Return (X, Y) of the center of cell containing provided text 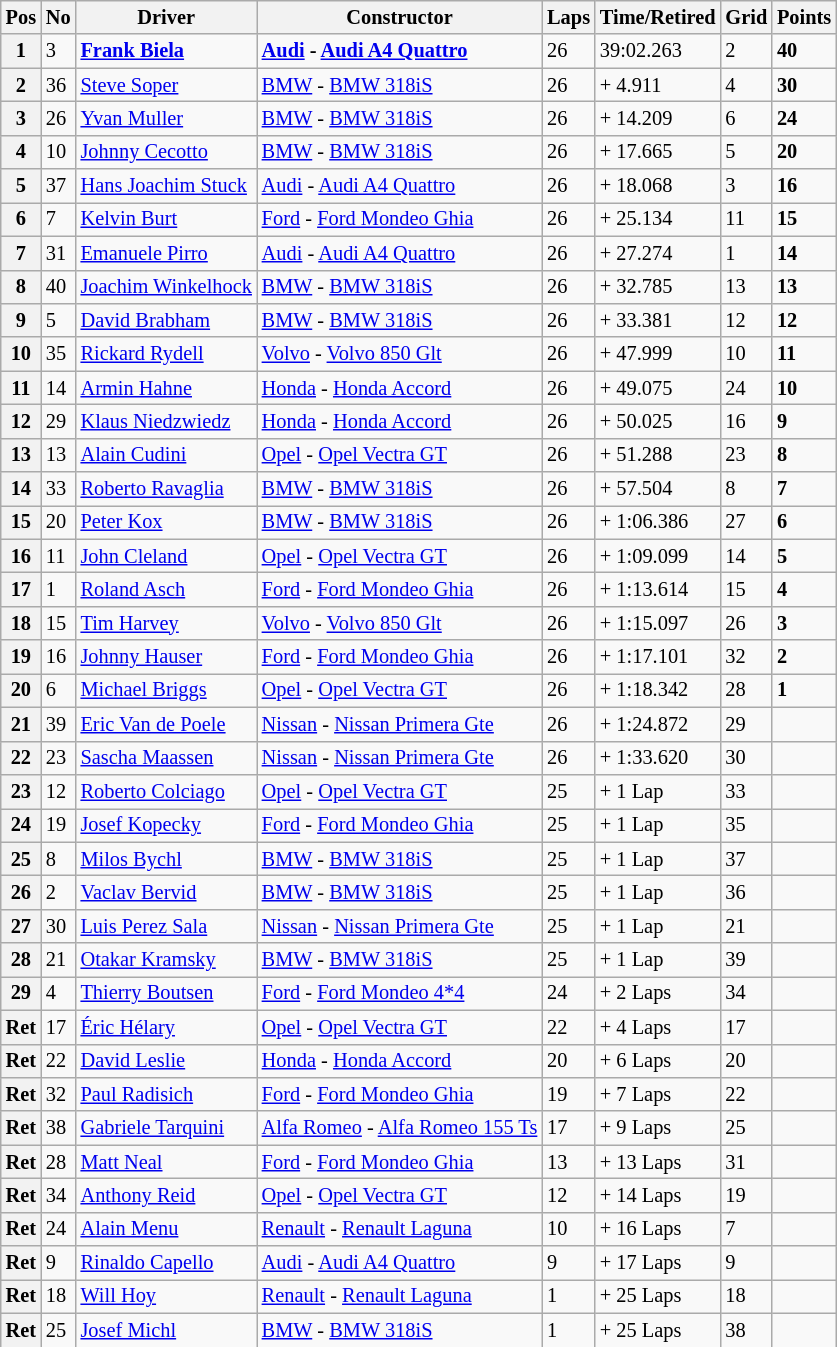
+ 32.785 (658, 287)
+ 4 Laps (658, 1027)
Tim Harvey (166, 623)
+ 16 Laps (658, 1229)
+ 13 Laps (658, 1162)
+ 6 Laps (658, 1061)
Michael Briggs (166, 690)
+ 18.068 (658, 186)
Laps (568, 17)
+ 14.209 (658, 118)
Sascha Maassen (166, 758)
+ 1:17.101 (658, 657)
Matt Neal (166, 1162)
+ 47.999 (658, 354)
39:02.263 (658, 51)
Gabriele Tarquini (166, 1128)
Pos (21, 17)
+ 1:06.386 (658, 522)
+ 17 Laps (658, 1263)
+ 1:13.614 (658, 589)
Klaus Niedzwiedz (166, 421)
Time/Retired (658, 17)
John Cleland (166, 556)
Otakar Kramsky (166, 960)
Roland Asch (166, 589)
Johnny Hauser (166, 657)
Ford - Ford Mondeo 4*4 (400, 993)
Roberto Colciago (166, 791)
+ 1:18.342 (658, 690)
Paul Radisich (166, 1094)
Milos Bychl (166, 859)
Éric Hélary (166, 1027)
Joachim Winkelhock (166, 287)
+ 14 Laps (658, 1195)
+ 27.274 (658, 253)
Luis Perez Sala (166, 926)
Alfa Romeo - Alfa Romeo 155 Ts (400, 1128)
Kelvin Burt (166, 219)
+ 50.025 (658, 421)
Armin Hahne (166, 388)
Grid (746, 17)
Vaclav Bervid (166, 892)
Emanuele Pirro (166, 253)
Frank Biela (166, 51)
+ 1:24.872 (658, 724)
David Brabham (166, 320)
+ 2 Laps (658, 993)
+ 33.381 (658, 320)
+ 4.911 (658, 85)
Thierry Boutsen (166, 993)
+ 1:09.099 (658, 556)
+ 17.665 (658, 152)
Alain Menu (166, 1229)
David Leslie (166, 1061)
+ 49.075 (658, 388)
+ 1:15.097 (658, 623)
Constructor (400, 17)
Steve Soper (166, 85)
Alain Cudini (166, 455)
Rickard Rydell (166, 354)
Will Hoy (166, 1296)
+ 57.504 (658, 489)
Josef Kopecky (166, 825)
Anthony Reid (166, 1195)
Yvan Muller (166, 118)
Peter Kox (166, 522)
Driver (166, 17)
Roberto Ravaglia (166, 489)
+ 51.288 (658, 455)
Eric Van de Poele (166, 724)
Hans Joachim Stuck (166, 186)
Johnny Cecotto (166, 152)
Rinaldo Capello (166, 1263)
Josef Michl (166, 1330)
+ 9 Laps (658, 1128)
+ 25.134 (658, 219)
+ 7 Laps (658, 1094)
Points (804, 17)
No (58, 17)
+ 1:33.620 (658, 758)
